Search for the cell housing the specified text and yield its (X, Y) center coordinate. 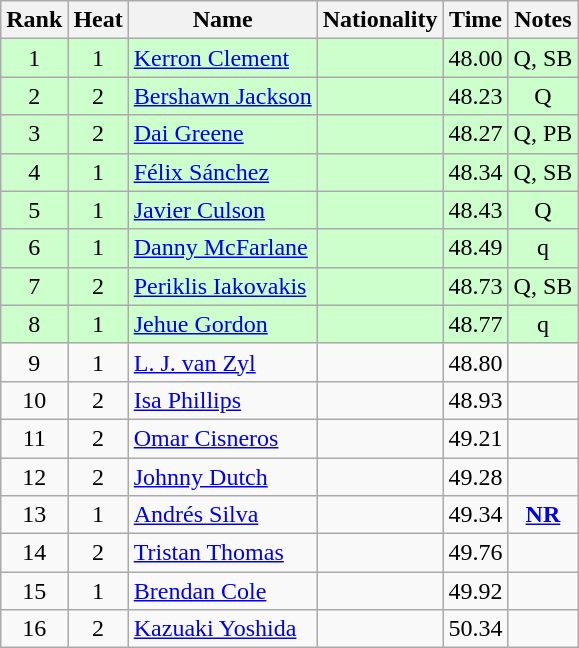
11 (34, 438)
49.34 (476, 515)
48.49 (476, 248)
49.21 (476, 438)
9 (34, 362)
Kerron Clement (222, 58)
48.93 (476, 400)
49.76 (476, 553)
Notes (543, 20)
5 (34, 210)
Félix Sánchez (222, 172)
Rank (34, 20)
Andrés Silva (222, 515)
48.34 (476, 172)
48.27 (476, 134)
Javier Culson (222, 210)
48.80 (476, 362)
Brendan Cole (222, 591)
NR (543, 515)
6 (34, 248)
50.34 (476, 629)
7 (34, 286)
48.73 (476, 286)
Q, PB (543, 134)
Omar Cisneros (222, 438)
L. J. van Zyl (222, 362)
Dai Greene (222, 134)
49.92 (476, 591)
12 (34, 477)
Nationality (380, 20)
Tristan Thomas (222, 553)
13 (34, 515)
10 (34, 400)
Heat (98, 20)
Name (222, 20)
Periklis Iakovakis (222, 286)
Kazuaki Yoshida (222, 629)
Isa Phillips (222, 400)
4 (34, 172)
Johnny Dutch (222, 477)
Jehue Gordon (222, 324)
49.28 (476, 477)
14 (34, 553)
Danny McFarlane (222, 248)
48.43 (476, 210)
3 (34, 134)
8 (34, 324)
15 (34, 591)
16 (34, 629)
48.77 (476, 324)
48.23 (476, 96)
48.00 (476, 58)
Bershawn Jackson (222, 96)
Time (476, 20)
